Locate the cell with the specified text and output its (X, Y) center coordinate. 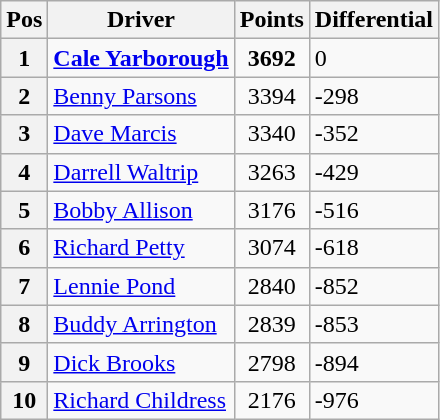
0 (374, 58)
Richard Childress (141, 400)
-853 (374, 324)
3340 (272, 134)
Driver (141, 20)
6 (24, 248)
Benny Parsons (141, 96)
7 (24, 286)
-852 (374, 286)
Pos (24, 20)
1 (24, 58)
3692 (272, 58)
-352 (374, 134)
Points (272, 20)
5 (24, 210)
2 (24, 96)
8 (24, 324)
2798 (272, 362)
2840 (272, 286)
Differential (374, 20)
Dave Marcis (141, 134)
3 (24, 134)
-298 (374, 96)
Bobby Allison (141, 210)
-429 (374, 172)
Cale Yarborough (141, 58)
3263 (272, 172)
4 (24, 172)
Dick Brooks (141, 362)
9 (24, 362)
-976 (374, 400)
Buddy Arrington (141, 324)
2839 (272, 324)
3394 (272, 96)
Richard Petty (141, 248)
-618 (374, 248)
3074 (272, 248)
10 (24, 400)
-894 (374, 362)
2176 (272, 400)
-516 (374, 210)
3176 (272, 210)
Lennie Pond (141, 286)
Darrell Waltrip (141, 172)
